From the cell containing the given text, extract its center point as (x, y) coordinate. 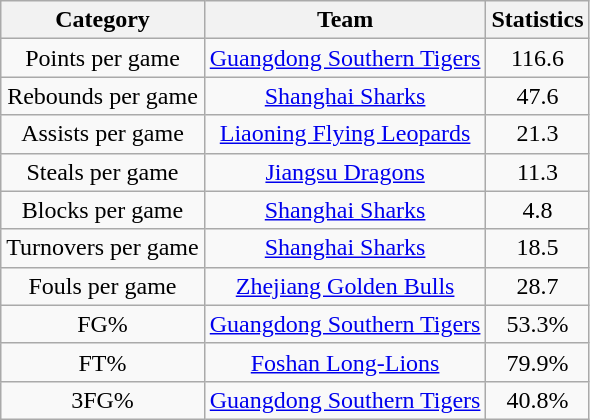
Foshan Long-Lions (345, 362)
21.3 (538, 134)
Steals per game (102, 172)
Team (345, 20)
40.8% (538, 400)
11.3 (538, 172)
3FG% (102, 400)
Rebounds per game (102, 96)
Points per game (102, 58)
Jiangsu Dragons (345, 172)
Zhejiang Golden Bulls (345, 286)
Blocks per game (102, 210)
Fouls per game (102, 286)
FT% (102, 362)
Assists per game (102, 134)
Liaoning Flying Leopards (345, 134)
Category (102, 20)
18.5 (538, 248)
116.6 (538, 58)
28.7 (538, 286)
FG% (102, 324)
4.8 (538, 210)
53.3% (538, 324)
47.6 (538, 96)
Statistics (538, 20)
Turnovers per game (102, 248)
79.9% (538, 362)
